Return the (x, y) coordinate for the center point of the cell that contains the specified text.  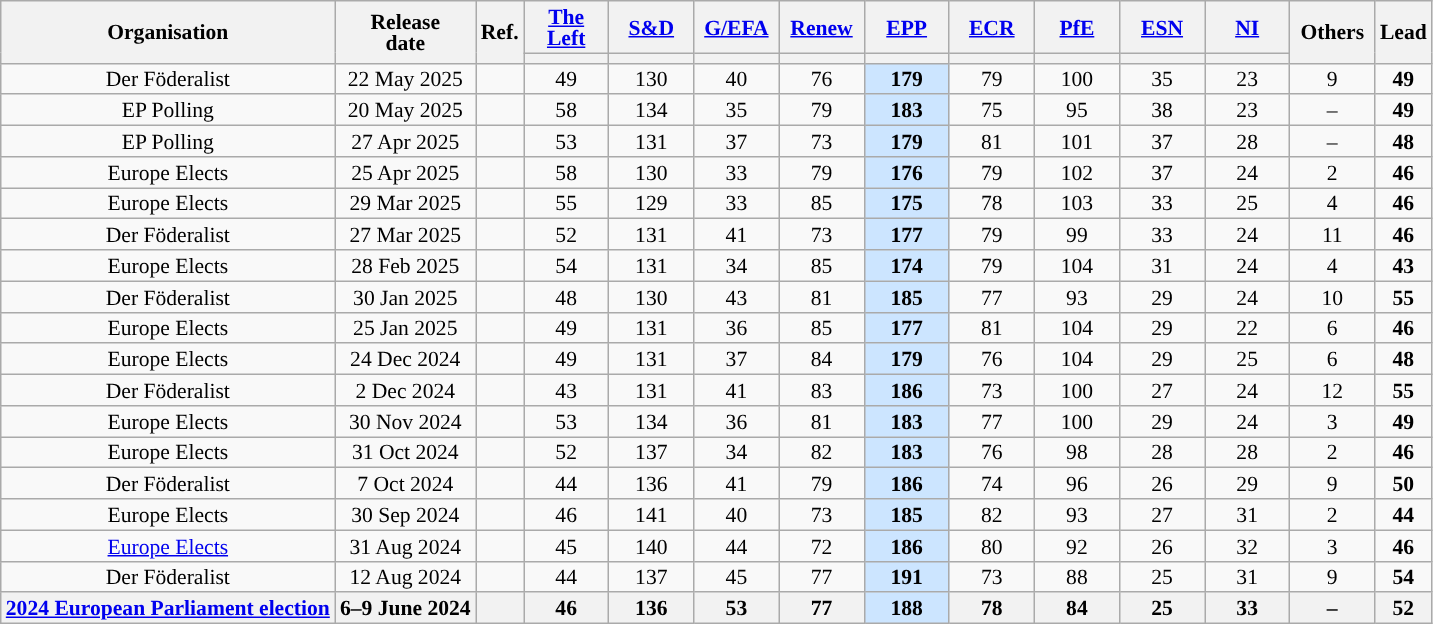
2 Dec 2024 (406, 390)
25 Apr 2025 (406, 172)
83 (822, 390)
Organisation (168, 32)
11 (1332, 234)
101 (1076, 142)
96 (1076, 484)
Ref. (500, 32)
ESN (1162, 27)
22 (1248, 328)
Releasedate (406, 32)
32 (1248, 546)
188 (906, 608)
28 Feb 2025 (406, 266)
103 (1076, 204)
174 (906, 266)
31 Aug 2024 (406, 546)
75 (992, 110)
G/EFA (736, 27)
176 (906, 172)
27 Mar 2025 (406, 234)
129 (652, 204)
NI (1248, 27)
80 (992, 546)
50 (1404, 484)
95 (1076, 110)
74 (992, 484)
6–9 June 2024 (406, 608)
140 (652, 546)
102 (1076, 172)
12 Aug 2024 (406, 576)
ECR (992, 27)
EPP (906, 27)
38 (1162, 110)
141 (652, 514)
24 Dec 2024 (406, 360)
72 (822, 546)
31 Oct 2024 (406, 452)
99 (1076, 234)
88 (1076, 576)
S&D (652, 27)
25 Jan 2025 (406, 328)
98 (1076, 452)
29 Mar 2025 (406, 204)
20 May 2025 (406, 110)
10 (1332, 296)
30 Jan 2025 (406, 296)
The Left (566, 27)
175 (906, 204)
Others (1332, 32)
27 Apr 2025 (406, 142)
30 Sep 2024 (406, 514)
30 Nov 2024 (406, 422)
191 (906, 576)
PfE (1076, 27)
Renew (822, 27)
Lead (1404, 32)
12 (1332, 390)
7 Oct 2024 (406, 484)
92 (1076, 546)
22 May 2025 (406, 78)
2024 European Parliament election (168, 608)
